Search for the cell housing the specified text and yield its [x, y] center coordinate. 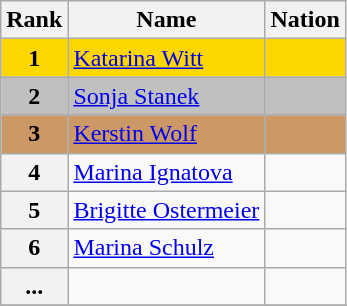
Marina Schulz [166, 248]
4 [34, 172]
5 [34, 210]
6 [34, 248]
3 [34, 134]
2 [34, 96]
1 [34, 58]
Nation [305, 20]
Rank [34, 20]
Marina Ignatova [166, 172]
Kerstin Wolf [166, 134]
Sonja Stanek [166, 96]
Brigitte Ostermeier [166, 210]
Name [166, 20]
... [34, 286]
Katarina Witt [166, 58]
